Return [x, y] of the center of cell containing provided text 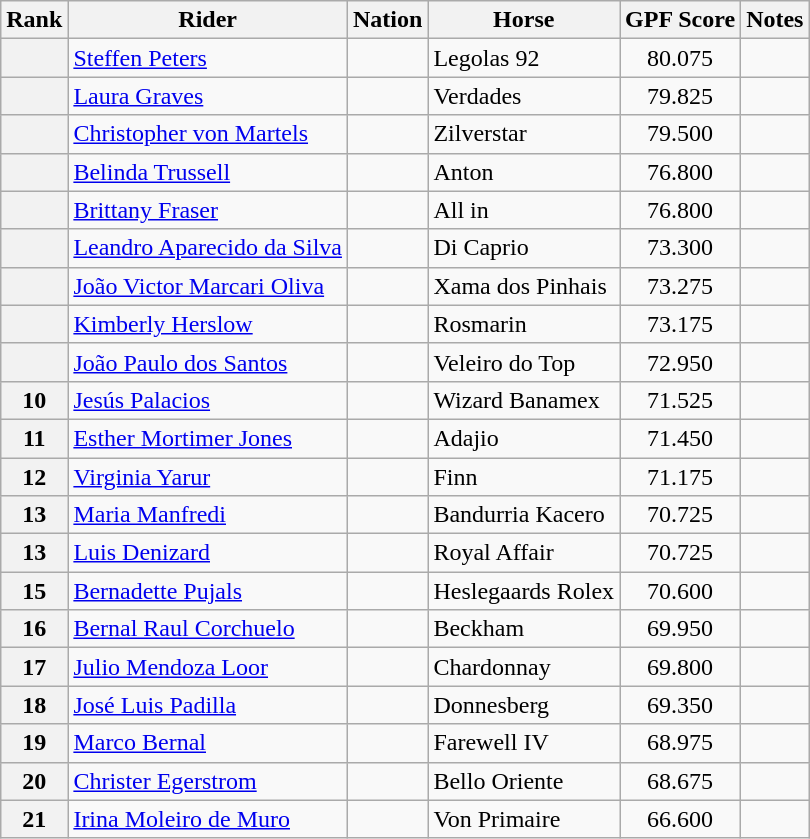
Steffen Peters [208, 58]
Jesús Palacios [208, 400]
69.800 [680, 667]
16 [34, 629]
80.075 [680, 58]
Legolas 92 [524, 58]
70.600 [680, 591]
66.600 [680, 819]
18 [34, 705]
Irina Moleiro de Muro [208, 819]
71.525 [680, 400]
Julio Mendoza Loor [208, 667]
68.675 [680, 781]
Kimberly Herslow [208, 324]
Verdades [524, 96]
Zilverstar [524, 134]
Xama dos Pinhais [524, 286]
Bandurria Kacero [524, 515]
Wizard Banamex [524, 400]
Notes [775, 20]
Adajio [524, 438]
Rank [34, 20]
Laura Graves [208, 96]
Donnesberg [524, 705]
Maria Manfredi [208, 515]
Beckham [524, 629]
Bernal Raul Corchuelo [208, 629]
Rider [208, 20]
Nation [387, 20]
Farewell IV [524, 743]
Rosmarin [524, 324]
17 [34, 667]
Royal Affair [524, 553]
Luis Denizard [208, 553]
Bello Oriente [524, 781]
73.300 [680, 248]
79.500 [680, 134]
Heslegaards Rolex [524, 591]
73.175 [680, 324]
11 [34, 438]
71.175 [680, 477]
20 [34, 781]
All in [524, 210]
69.350 [680, 705]
15 [34, 591]
GPF Score [680, 20]
Esther Mortimer Jones [208, 438]
19 [34, 743]
71.450 [680, 438]
Chardonnay [524, 667]
João Paulo dos Santos [208, 362]
Finn [524, 477]
Horse [524, 20]
Brittany Fraser [208, 210]
Von Primaire [524, 819]
79.825 [680, 96]
68.975 [680, 743]
Christer Egerstrom [208, 781]
Bernadette Pujals [208, 591]
10 [34, 400]
João Victor Marcari Oliva [208, 286]
Virginia Yarur [208, 477]
Marco Bernal [208, 743]
73.275 [680, 286]
12 [34, 477]
Anton [524, 172]
Di Caprio [524, 248]
Leandro Aparecido da Silva [208, 248]
21 [34, 819]
Veleiro do Top [524, 362]
69.950 [680, 629]
José Luis Padilla [208, 705]
72.950 [680, 362]
Belinda Trussell [208, 172]
Christopher von Martels [208, 134]
